Detect which cell encompasses the target text, then output its (x, y) center coordinate. 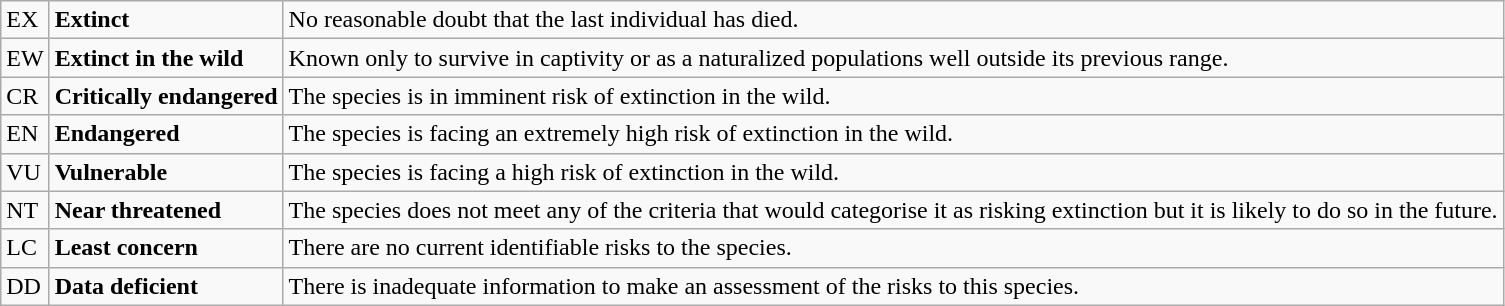
Extinct (166, 20)
The species is facing an extremely high risk of extinction in the wild. (893, 134)
LC (25, 248)
Endangered (166, 134)
Vulnerable (166, 172)
There is inadequate information to make an assessment of the risks to this species. (893, 286)
CR (25, 96)
Data deficient (166, 286)
There are no current identifiable risks to the species. (893, 248)
EN (25, 134)
Near threatened (166, 210)
The species does not meet any of the criteria that would categorise it as risking extinction but it is likely to do so in the future. (893, 210)
The species is facing a high risk of extinction in the wild. (893, 172)
Known only to survive in captivity or as a naturalized populations well outside its previous range. (893, 58)
VU (25, 172)
Extinct in the wild (166, 58)
EW (25, 58)
Least concern (166, 248)
Critically endangered (166, 96)
No reasonable doubt that the last individual has died. (893, 20)
EX (25, 20)
NT (25, 210)
DD (25, 286)
The species is in imminent risk of extinction in the wild. (893, 96)
